Search for the cell housing the specified text and yield its (X, Y) center coordinate. 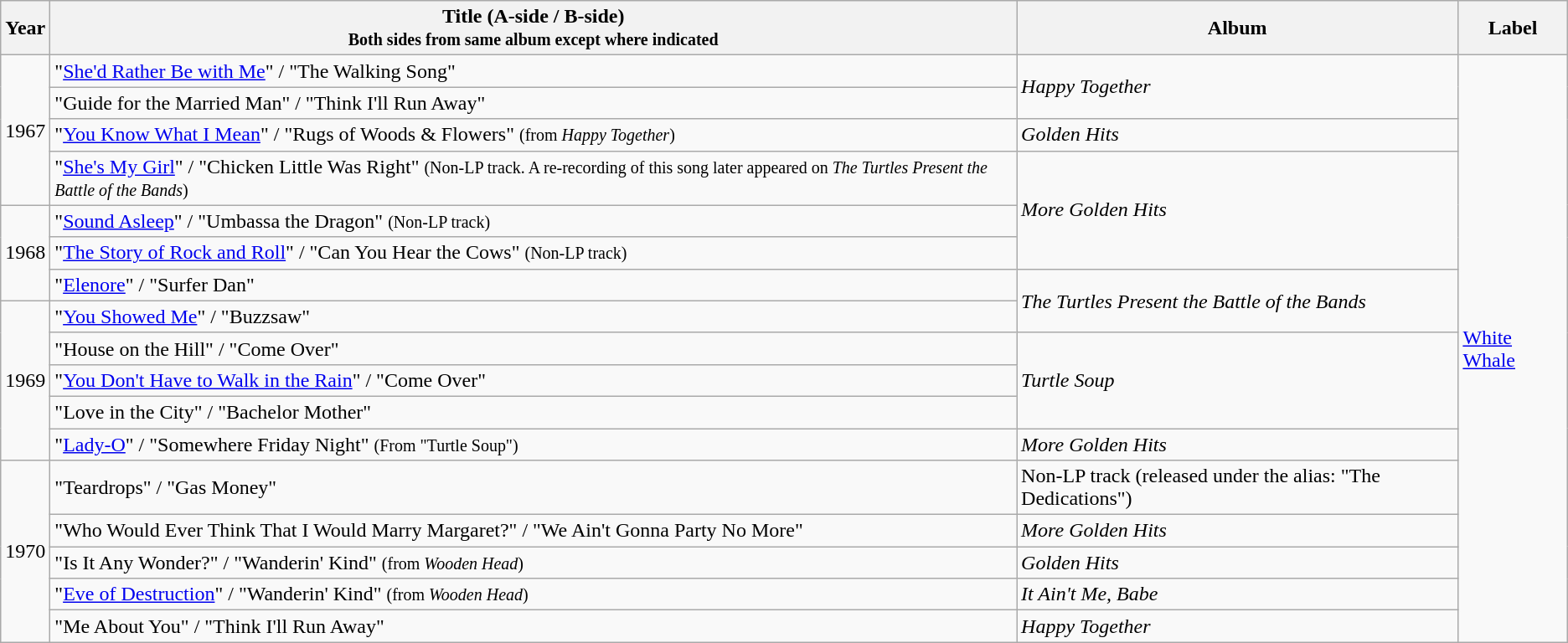
"The Story of Rock and Roll" / "Can You Hear the Cows" (Non-LP track) (534, 253)
1969 (25, 380)
Year (25, 28)
Album (1238, 28)
"Eve of Destruction" / "Wanderin' Kind" (from Wooden Head) (534, 594)
It Ain't Me, Babe (1238, 594)
"Who Would Ever Think That I Would Marry Margaret?" / "We Ain't Gonna Party No More" (534, 531)
"Elenore" / "Surfer Dan" (534, 285)
Non-LP track (released under the alias: "The Dedications") (1238, 487)
"Sound Asleep" / "Umbassa the Dragon" (Non-LP track) (534, 221)
"Love in the City" / "Bachelor Mother" (534, 412)
Label (1513, 28)
White Whale (1513, 348)
"She'd Rather Be with Me" / "The Walking Song" (534, 71)
"You Don't Have to Walk in the Rain" / "Come Over" (534, 380)
"You Know What I Mean" / "Rugs of Woods & Flowers" (from Happy Together) (534, 135)
1967 (25, 131)
The Turtles Present the Battle of the Bands (1238, 301)
"You Showed Me" / "Buzzsaw" (534, 316)
"Guide for the Married Man" / "Think I'll Run Away" (534, 103)
"Me About You" / "Think I'll Run Away" (534, 626)
"Teardrops" / "Gas Money" (534, 487)
"House on the Hill" / "Come Over" (534, 348)
"Lady-O" / "Somewhere Friday Night" (From "Turtle Soup") (534, 445)
1968 (25, 253)
"Is It Any Wonder?" / "Wanderin' Kind" (from Wooden Head) (534, 563)
Title (A-side / B-side)Both sides from same album except where indicated (534, 28)
1970 (25, 551)
Turtle Soup (1238, 380)
